Search for the cell housing the specified text and yield its [x, y] center coordinate. 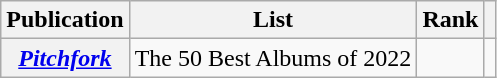
Publication [65, 20]
The 50 Best Albums of 2022 [273, 58]
List [273, 20]
Pitchfork [65, 58]
Rank [450, 20]
